Find where the given text appears and provide that cell's center as [x, y] coordinate. 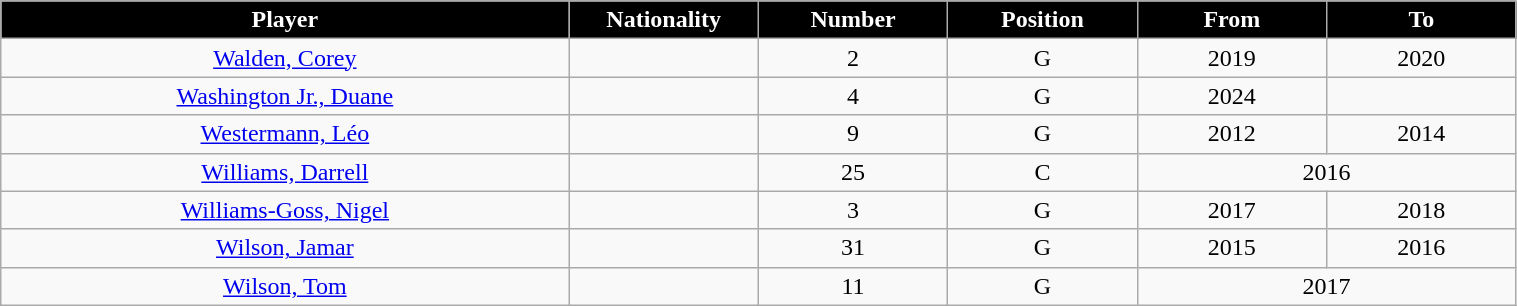
2012 [1232, 134]
To [1422, 20]
4 [852, 96]
Westermann, Léo [285, 134]
2 [852, 58]
25 [852, 172]
Nationality [664, 20]
Number [852, 20]
3 [852, 210]
2014 [1422, 134]
Walden, Corey [285, 58]
C [1042, 172]
2018 [1422, 210]
Wilson, Jamar [285, 248]
Williams-Goss, Nigel [285, 210]
Washington Jr., Duane [285, 96]
From [1232, 20]
2024 [1232, 96]
31 [852, 248]
9 [852, 134]
11 [852, 286]
2020 [1422, 58]
2019 [1232, 58]
Position [1042, 20]
Wilson, Tom [285, 286]
Player [285, 20]
2015 [1232, 248]
Williams, Darrell [285, 172]
